Identify which cell holds the provided text, then report its (X, Y) central coordinate. 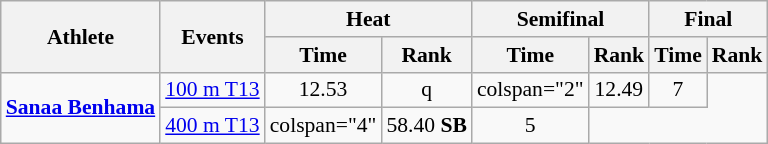
400 m T13 (212, 126)
Sanaa Benhama (80, 108)
colspan="2" (530, 90)
7 (678, 90)
Heat (368, 19)
58.40 SB (426, 126)
Events (212, 36)
12.53 (324, 90)
q (426, 90)
Athlete (80, 36)
5 (530, 126)
Semifinal (560, 19)
colspan="4" (324, 126)
Final (708, 19)
100 m T13 (212, 90)
12.49 (620, 90)
